From the cell containing the given text, extract its center point as (X, Y) coordinate. 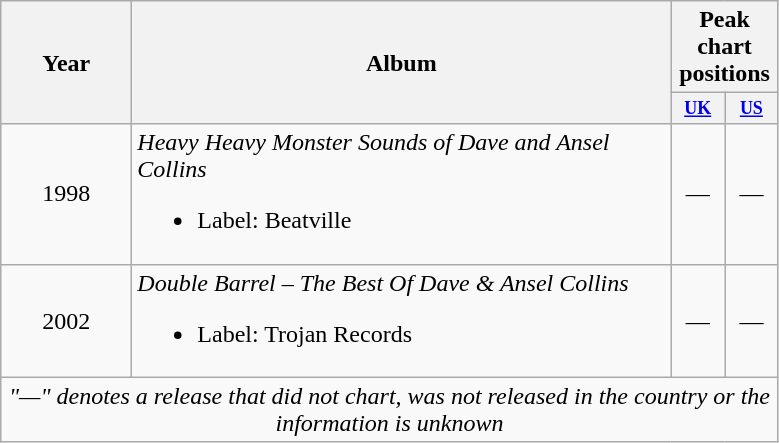
Album (402, 62)
Peak chart positions (724, 47)
2002 (66, 320)
Year (66, 62)
US (752, 108)
UK (698, 108)
Heavy Heavy Monster Sounds of Dave and Ansel CollinsLabel: Beatville (402, 194)
"—" denotes a release that did not chart, was not released in the country or the information is unknown (390, 410)
Double Barrel – The Best Of Dave & Ansel CollinsLabel: Trojan Records (402, 320)
1998 (66, 194)
